Capture the cell that displays the provided text and extract its (X, Y) central coordinate. 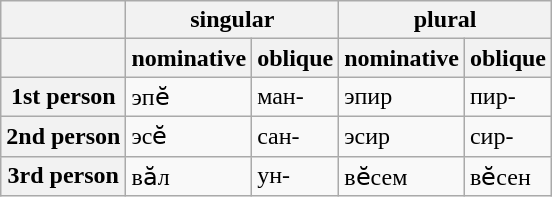
эсӗ (189, 136)
ман- (296, 97)
2nd person (64, 136)
вӑл (189, 176)
эпӗ (189, 97)
пир- (508, 97)
3rd person (64, 176)
вӗсен (508, 176)
вӗсем (402, 176)
singular (232, 20)
ун- (296, 176)
1st person (64, 97)
сир- (508, 136)
эпир (402, 97)
plural (446, 20)
эсир (402, 136)
сан- (296, 136)
